Find where the given text appears and provide that cell's center as [X, Y] coordinate. 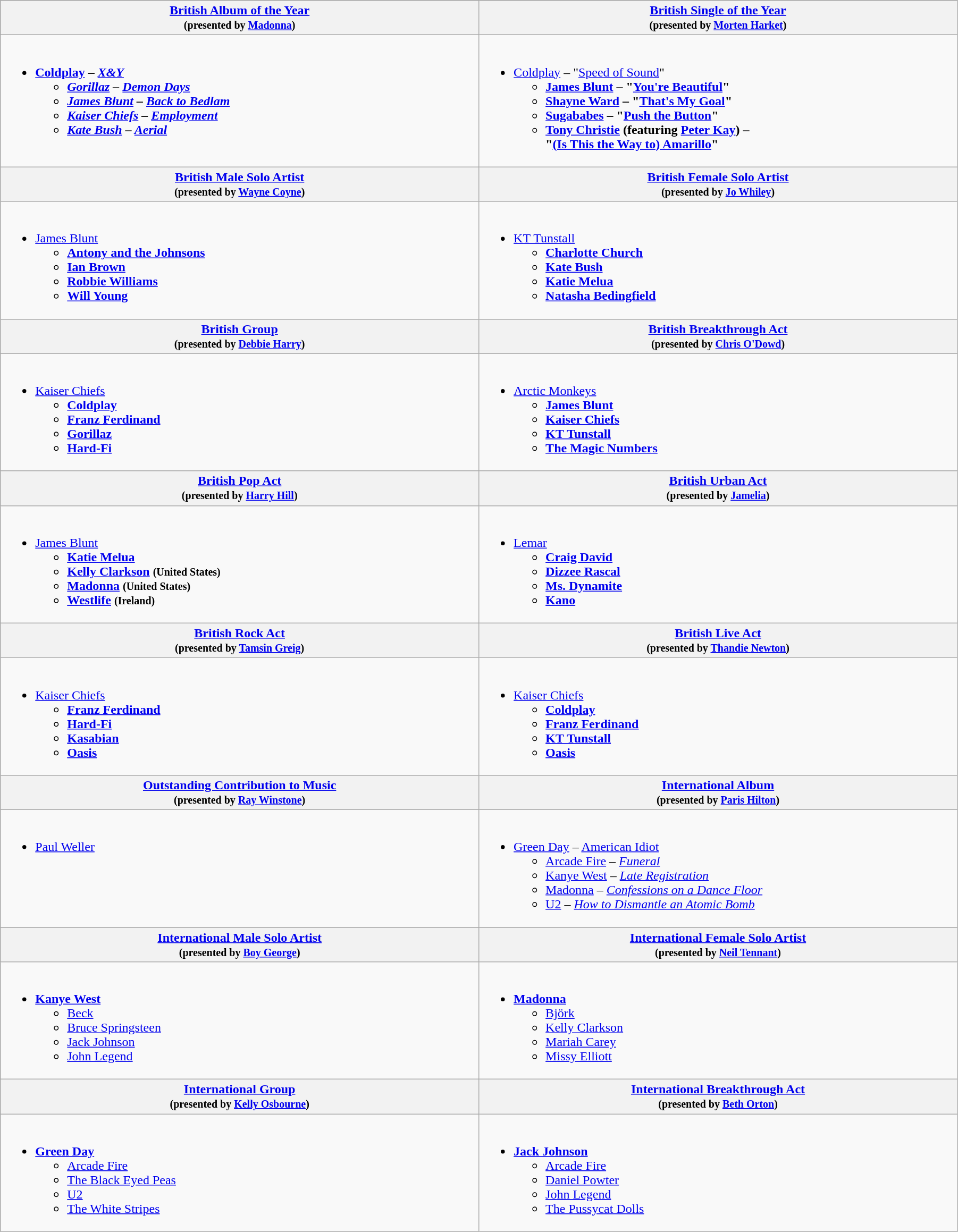
James BluntKatie MeluaKelly Clarkson (United States)Madonna (United States)Westlife (Ireland) [240, 564]
Kaiser ChiefsColdplayFranz FerdinandKT TunstallOasis [718, 716]
British Rock Act(presented by Tamsin Greig) [240, 640]
KT TunstallCharlotte ChurchKate BushKatie MeluaNatasha Bedingfield [718, 260]
LemarCraig DavidDizzee RascalMs. DynamiteKano [718, 564]
British Single of the Year(presented by Morten Harket) [718, 18]
International Album(presented by Paris Hilton) [718, 792]
International Group(presented by Kelly Osbourne) [240, 1097]
Paul Weller [240, 868]
James BluntAntony and the JohnsonsIan BrownRobbie WilliamsWill Young [240, 260]
British Male Solo Artist(presented by Wayne Coyne) [240, 184]
British Female Solo Artist(presented by Jo Whiley) [718, 184]
Green DayArcade FireThe Black Eyed PeasU2The White Stripes [240, 1172]
British Urban Act(presented by Jamelia) [718, 488]
International Female Solo Artist(presented by Neil Tennant) [718, 944]
MadonnaBjörkKelly ClarksonMariah CareyMissy Elliott [718, 1020]
Kaiser ChiefsColdplayFranz FerdinandGorillazHard-Fi [240, 412]
British Album of the Year(presented by Madonna) [240, 18]
British Live Act(presented by Thandie Newton) [718, 640]
Kaiser ChiefsFranz FerdinandHard-FiKasabianOasis [240, 716]
International Male Solo Artist(presented by Boy George) [240, 944]
Jack JohnsonArcade FireDaniel PowterJohn LegendThe Pussycat Dolls [718, 1172]
British Pop Act(presented by Harry Hill) [240, 488]
Outstanding Contribution to Music(presented by Ray Winstone) [240, 792]
Kanye WestBeckBruce SpringsteenJack JohnsonJohn Legend [240, 1020]
Arctic MonkeysJames BluntKaiser ChiefsKT TunstallThe Magic Numbers [718, 412]
International Breakthrough Act(presented by Beth Orton) [718, 1097]
British Breakthrough Act(presented by Chris O'Dowd) [718, 336]
Coldplay – X&YGorillaz – Demon DaysJames Blunt – Back to BedlamKaiser Chiefs – EmploymentKate Bush – Aerial [240, 101]
British Group(presented by Debbie Harry) [240, 336]
